Locate the cell with the specified text and output its (X, Y) center coordinate. 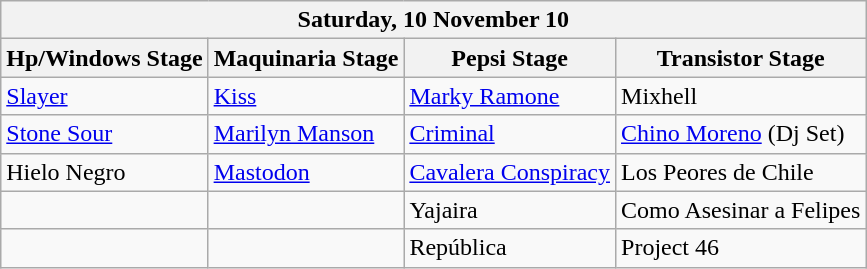
Criminal (510, 134)
Slayer (104, 96)
Mixhell (741, 96)
Hp/Windows Stage (104, 58)
Saturday, 10 November 10 (434, 20)
República (510, 248)
Marky Ramone (510, 96)
Los Peores de Chile (741, 172)
Hielo Negro (104, 172)
Cavalera Conspiracy (510, 172)
Pepsi Stage (510, 58)
Maquinaria Stage (306, 58)
Mastodon (306, 172)
Stone Sour (104, 134)
Kiss (306, 96)
Transistor Stage (741, 58)
Chino Moreno (Dj Set) (741, 134)
Project 46 (741, 248)
Marilyn Manson (306, 134)
Yajaira (510, 210)
Como Asesinar a Felipes (741, 210)
